Extract the (X, Y) coordinate from the center of the cell holding the provided text.  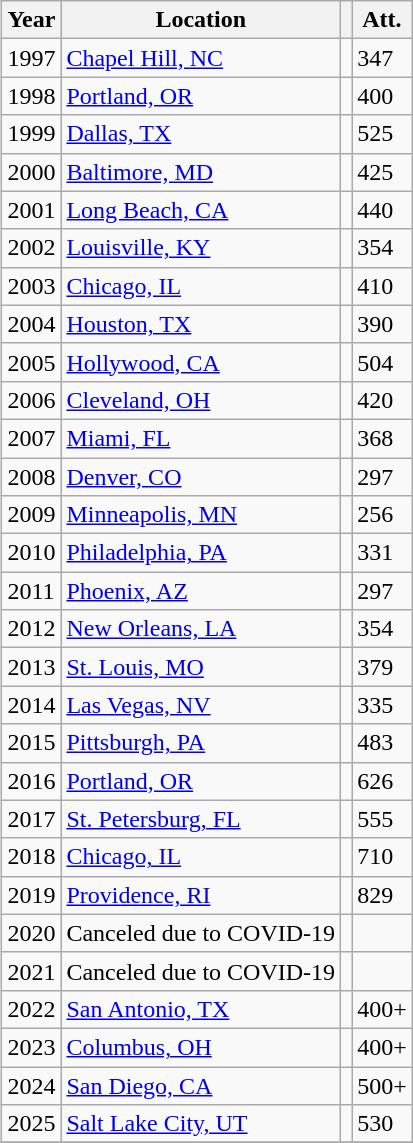
2006 (32, 400)
2023 (32, 1047)
Columbus, OH (201, 1047)
Houston, TX (201, 324)
710 (382, 857)
2008 (32, 477)
525 (382, 134)
San Diego, CA (201, 1085)
829 (382, 895)
Cleveland, OH (201, 400)
2020 (32, 933)
2025 (32, 1124)
2024 (32, 1085)
Year (32, 20)
Hollywood, CA (201, 362)
St. Louis, MO (201, 667)
Chapel Hill, NC (201, 58)
2016 (32, 781)
2005 (32, 362)
Baltimore, MD (201, 172)
626 (382, 781)
Denver, CO (201, 477)
530 (382, 1124)
256 (382, 515)
335 (382, 705)
390 (382, 324)
2009 (32, 515)
2015 (32, 743)
440 (382, 210)
400 (382, 96)
2002 (32, 248)
504 (382, 362)
Pittsburgh, PA (201, 743)
Louisville, KY (201, 248)
Minneapolis, MN (201, 515)
425 (382, 172)
Las Vegas, NV (201, 705)
420 (382, 400)
San Antonio, TX (201, 1009)
1998 (32, 96)
2011 (32, 591)
2003 (32, 286)
Providence, RI (201, 895)
2021 (32, 971)
2012 (32, 629)
Philadelphia, PA (201, 553)
2019 (32, 895)
483 (382, 743)
2013 (32, 667)
2010 (32, 553)
331 (382, 553)
410 (382, 286)
Long Beach, CA (201, 210)
368 (382, 438)
555 (382, 819)
2007 (32, 438)
2017 (32, 819)
1999 (32, 134)
Salt Lake City, UT (201, 1124)
1997 (32, 58)
Att. (382, 20)
Phoenix, AZ (201, 591)
379 (382, 667)
St. Petersburg, FL (201, 819)
2022 (32, 1009)
347 (382, 58)
2000 (32, 172)
Location (201, 20)
2014 (32, 705)
Dallas, TX (201, 134)
New Orleans, LA (201, 629)
Miami, FL (201, 438)
500+ (382, 1085)
2001 (32, 210)
2018 (32, 857)
2004 (32, 324)
